Scan for the cell matching the given text and deliver its (x, y) coordinate at center. 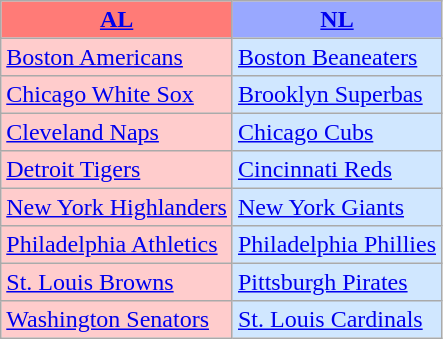
New York Giants (336, 206)
New York Highlanders (117, 206)
Boston Beaneaters (336, 56)
Pittsburgh Pirates (336, 282)
St. Louis Cardinals (336, 318)
Chicago White Sox (117, 94)
Washington Senators (117, 318)
Philadelphia Phillies (336, 244)
Cincinnati Reds (336, 170)
Detroit Tigers (117, 170)
Chicago Cubs (336, 132)
Boston Americans (117, 56)
Brooklyn Superbas (336, 94)
AL (117, 20)
St. Louis Browns (117, 282)
NL (336, 20)
Philadelphia Athletics (117, 244)
Cleveland Naps (117, 132)
